Return the [X, Y] coordinate for the center point of the cell that contains the specified text.  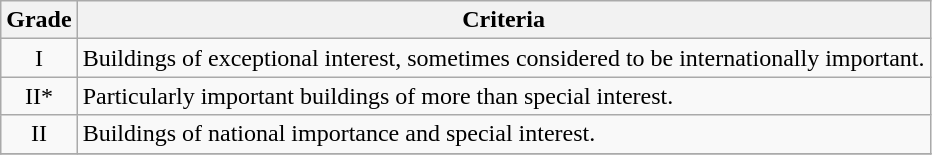
Grade [39, 20]
Particularly important buildings of more than special interest. [504, 96]
Criteria [504, 20]
Buildings of national importance and special interest. [504, 134]
II* [39, 96]
I [39, 58]
Buildings of exceptional interest, sometimes considered to be internationally important. [504, 58]
II [39, 134]
